Pinpoint the cell where the given text exists, returning its (x, y) midpoint coordinate. 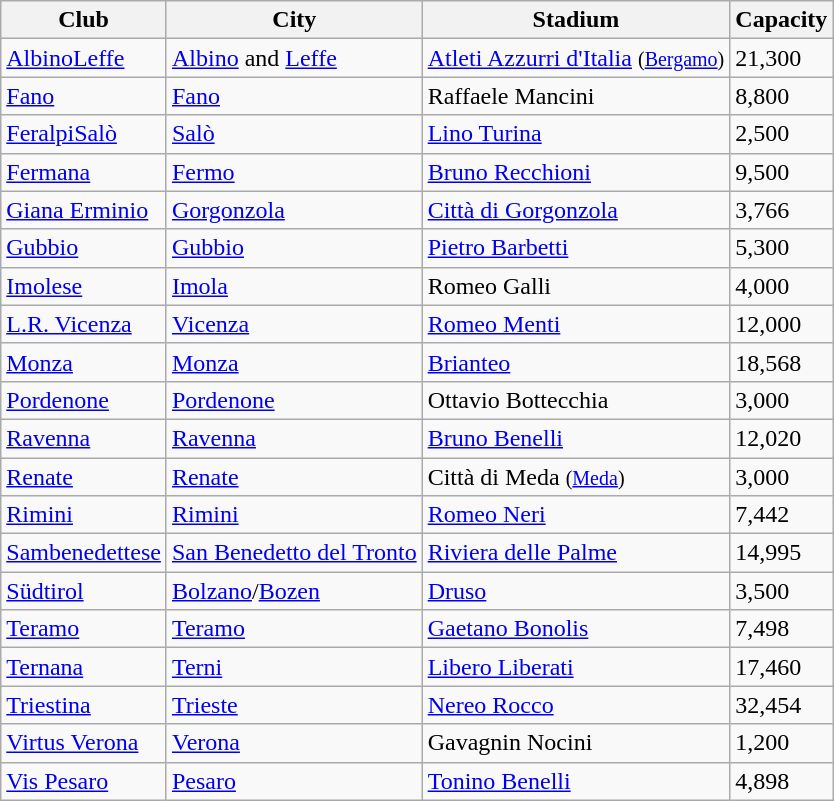
Terni (294, 667)
3,766 (782, 210)
Südtirol (84, 591)
4,000 (782, 286)
1,200 (782, 743)
Ternana (84, 667)
2,500 (782, 134)
AlbinoLeffe (84, 58)
FeralpiSalò (84, 134)
Pesaro (294, 781)
Druso (576, 591)
Giana Erminio (84, 210)
Vis Pesaro (84, 781)
Lino Turina (576, 134)
Bruno Recchioni (576, 172)
Capacity (782, 20)
5,300 (782, 248)
Bruno Benelli (576, 438)
Ottavio Bottecchia (576, 400)
Gorgonzola (294, 210)
City (294, 20)
Riviera delle Palme (576, 553)
Virtus Verona (84, 743)
Pietro Barbetti (576, 248)
7,498 (782, 629)
Fermo (294, 172)
Atleti Azzurri d'Italia (Bergamo) (576, 58)
Trieste (294, 705)
Fermana (84, 172)
Romeo Menti (576, 324)
Città di Meda (Meda) (576, 477)
Gavagnin Nocini (576, 743)
32,454 (782, 705)
Tonino Benelli (576, 781)
Romeo Galli (576, 286)
Brianteo (576, 362)
Sambenedettese (84, 553)
3,500 (782, 591)
4,898 (782, 781)
Città di Gorgonzola (576, 210)
12,000 (782, 324)
14,995 (782, 553)
Romeo Neri (576, 515)
12,020 (782, 438)
Club (84, 20)
Verona (294, 743)
Raffaele Mancini (576, 96)
Albino and Leffe (294, 58)
9,500 (782, 172)
7,442 (782, 515)
Stadium (576, 20)
18,568 (782, 362)
8,800 (782, 96)
17,460 (782, 667)
Triestina (84, 705)
Imolese (84, 286)
San Benedetto del Tronto (294, 553)
Vicenza (294, 324)
Salò (294, 134)
Bolzano/Bozen (294, 591)
Libero Liberati (576, 667)
21,300 (782, 58)
Gaetano Bonolis (576, 629)
L.R. Vicenza (84, 324)
Nereo Rocco (576, 705)
Imola (294, 286)
